From the cell containing the given text, extract its center point as (X, Y) coordinate. 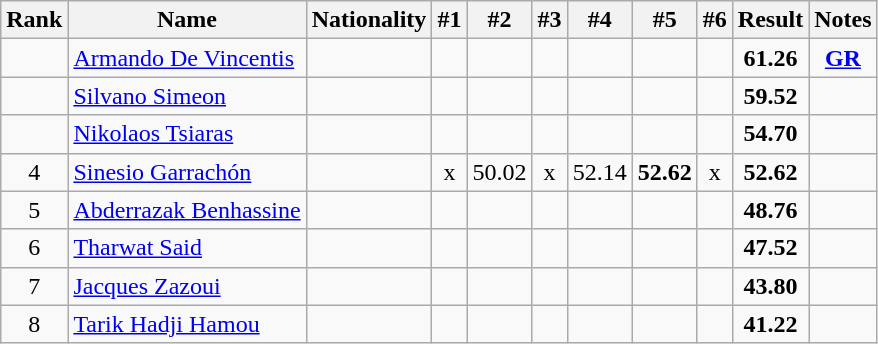
5 (34, 210)
#6 (714, 20)
Silvano Simeon (187, 96)
Tarik Hadji Hamou (187, 324)
#3 (550, 20)
Armando De Vincentis (187, 58)
#1 (450, 20)
Nikolaos Tsiaras (187, 134)
61.26 (770, 58)
54.70 (770, 134)
4 (34, 172)
Abderrazak Benhassine (187, 210)
Result (770, 20)
Sinesio Garrachón (187, 172)
GR (843, 58)
#4 (600, 20)
47.52 (770, 248)
Rank (34, 20)
#2 (500, 20)
Nationality (369, 20)
59.52 (770, 96)
50.02 (500, 172)
41.22 (770, 324)
#5 (664, 20)
8 (34, 324)
Notes (843, 20)
48.76 (770, 210)
6 (34, 248)
Tharwat Said (187, 248)
Jacques Zazoui (187, 286)
43.80 (770, 286)
7 (34, 286)
52.14 (600, 172)
Name (187, 20)
